Search for the cell housing the specified text and yield its [x, y] center coordinate. 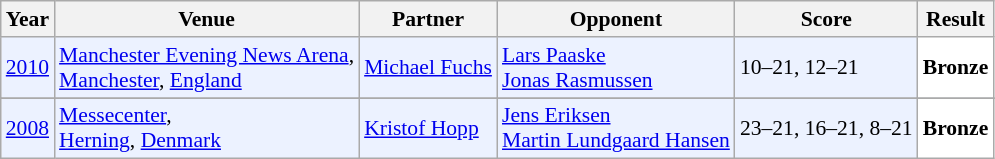
Jens Eriksen Martin Lundgaard Hansen [616, 128]
Partner [428, 19]
23–21, 16–21, 8–21 [826, 128]
Result [956, 19]
Kristof Hopp [428, 128]
Venue [206, 19]
10–21, 12–21 [826, 68]
Year [28, 19]
Messecenter,Herning, Denmark [206, 128]
Michael Fuchs [428, 68]
Lars Paaske Jonas Rasmussen [616, 68]
2010 [28, 68]
Manchester Evening News Arena,Manchester, England [206, 68]
2008 [28, 128]
Score [826, 19]
Opponent [616, 19]
